Identify which cell holds the provided text, then report its [X, Y] central coordinate. 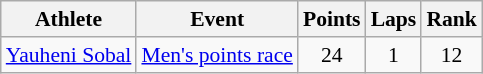
24 [332, 55]
Rank [452, 19]
Laps [394, 19]
Event [216, 19]
Yauheni Sobal [69, 55]
Athlete [69, 19]
1 [394, 55]
12 [452, 55]
Men's points race [216, 55]
Points [332, 19]
